Extract the (X, Y) coordinate from the center of the cell holding the provided text.  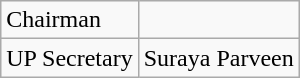
Suraya Parveen (218, 58)
UP Secretary (70, 58)
Chairman (70, 20)
